From the cell containing the given text, extract its center point as [X, Y] coordinate. 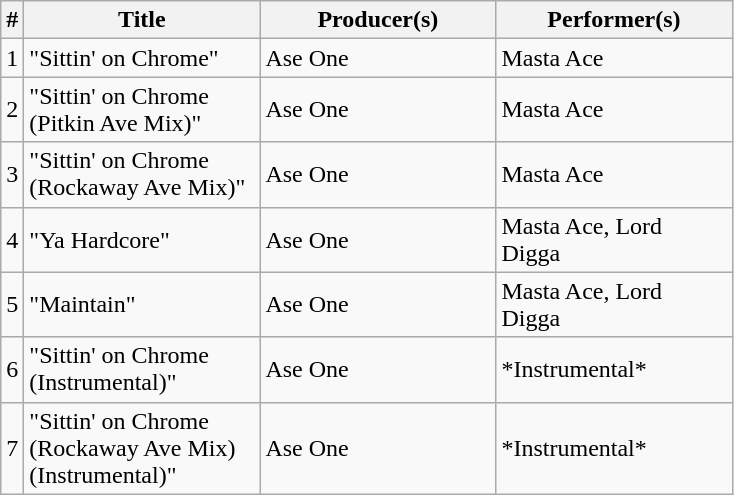
"Sittin' on Chrome (Rockaway Ave Mix) (Instrumental)" [142, 448]
"Ya Hardcore" [142, 240]
# [12, 20]
5 [12, 304]
2 [12, 110]
Producer(s) [378, 20]
"Sittin' on Chrome (Pitkin Ave Mix)" [142, 110]
7 [12, 448]
"Sittin' on Chrome (Rockaway Ave Mix)" [142, 174]
Performer(s) [614, 20]
"Maintain" [142, 304]
6 [12, 370]
1 [12, 58]
4 [12, 240]
3 [12, 174]
"Sittin' on Chrome" [142, 58]
"Sittin' on Chrome (Instrumental)" [142, 370]
Title [142, 20]
